Scan for the cell matching the given text and deliver its (x, y) coordinate at center. 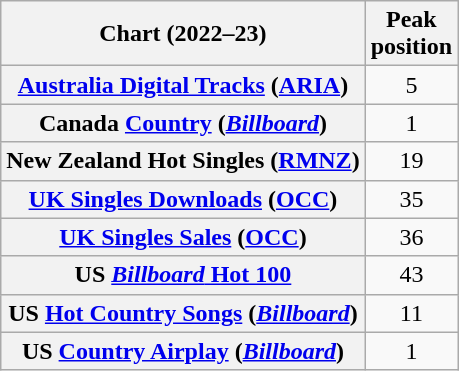
43 (411, 275)
US Billboard Hot 100 (183, 275)
5 (411, 85)
Chart (2022–23) (183, 34)
36 (411, 237)
Canada Country (Billboard) (183, 123)
UK Singles Sales (OCC) (183, 237)
New Zealand Hot Singles (RMNZ) (183, 161)
US Country Airplay (Billboard) (183, 351)
US Hot Country Songs (Billboard) (183, 313)
Australia Digital Tracks (ARIA) (183, 85)
19 (411, 161)
35 (411, 199)
11 (411, 313)
UK Singles Downloads (OCC) (183, 199)
Peakposition (411, 34)
